Locate the cell with the specified text and output its [X, Y] center coordinate. 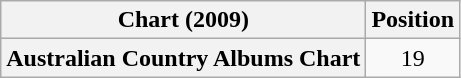
Position [413, 20]
Australian Country Albums Chart [184, 58]
Chart (2009) [184, 20]
19 [413, 58]
